Identify which cell holds the provided text, then report its [x, y] central coordinate. 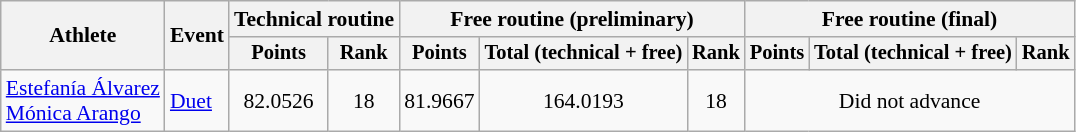
82.0526 [278, 100]
Estefanía Álvarez Mónica Arango [83, 100]
164.0193 [584, 100]
Athlete [83, 36]
Duet [197, 100]
Technical routine [314, 19]
Did not advance [910, 100]
Free routine (preliminary) [572, 19]
Event [197, 36]
81.9667 [439, 100]
Free routine (final) [910, 19]
